Locate the cell with the specified text and output its (X, Y) center coordinate. 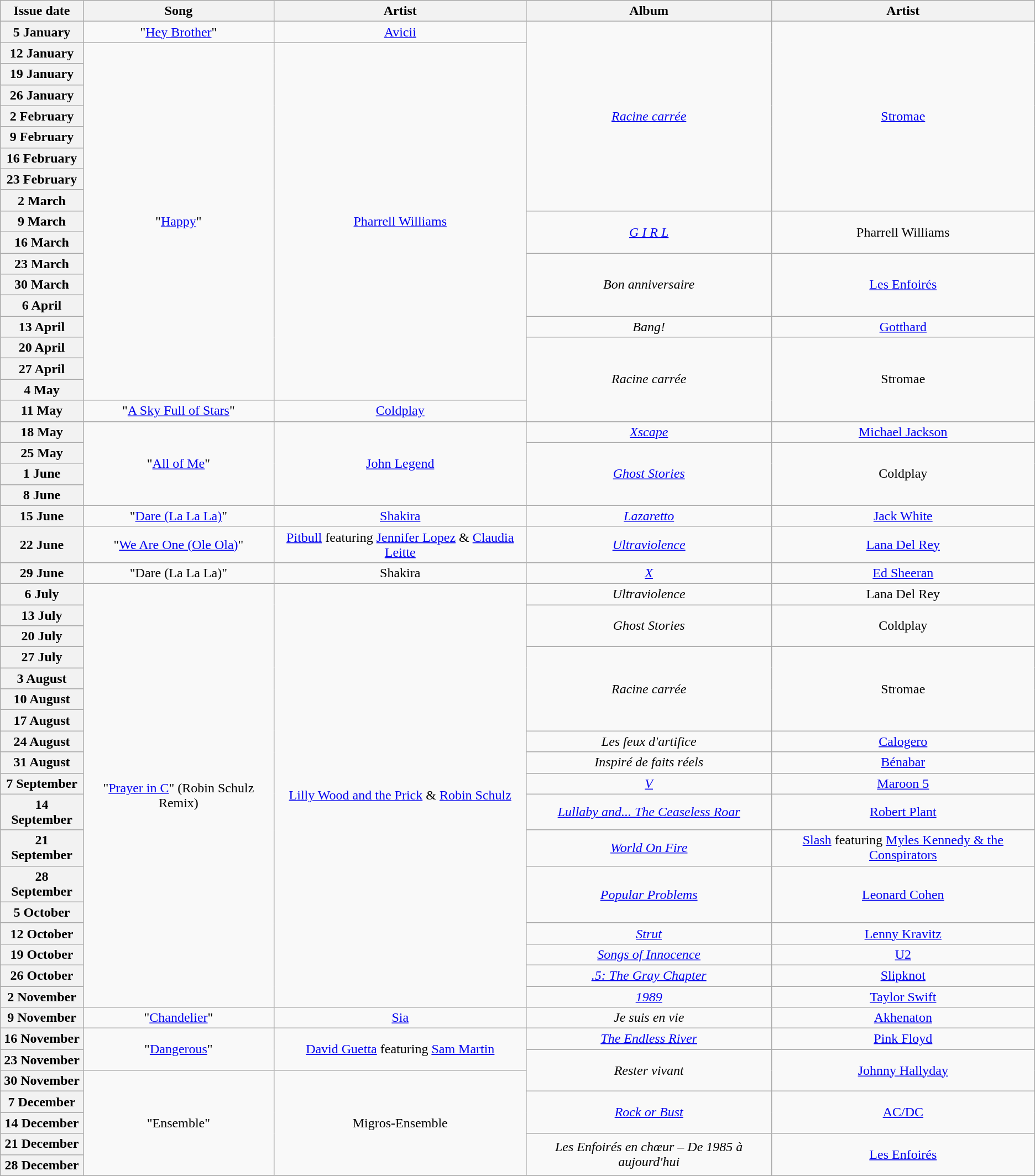
David Guetta featuring Sam Martin (400, 1049)
7 December (42, 1102)
25 May (42, 453)
Calogero (903, 741)
6 July (42, 594)
Michael Jackson (903, 432)
Akhenaton (903, 1018)
"Happy" (178, 221)
1989 (649, 997)
26 October (42, 975)
Slipknot (903, 975)
"We Are One (Ole Ola)" (178, 544)
7 September (42, 783)
Strut (649, 933)
Migros-Ensemble (400, 1123)
Avicii (400, 32)
14 September (42, 812)
Sia (400, 1018)
Ed Sheeran (903, 573)
9 February (42, 137)
Gotthard (903, 327)
20 July (42, 636)
4 May (42, 390)
Maroon 5 (903, 783)
13 April (42, 327)
V (649, 783)
11 May (42, 411)
Rock or Bust (649, 1112)
"Ensemble" (178, 1123)
"Hey Brother" (178, 32)
27 July (42, 657)
Lazaretto (649, 516)
10 August (42, 699)
23 March (42, 264)
"All of Me" (178, 463)
16 March (42, 242)
Rester vivant (649, 1070)
1 June (42, 474)
Album (649, 11)
Xscape (649, 432)
16 February (42, 158)
14 December (42, 1123)
19 October (42, 954)
Jack White (903, 516)
Leonard Cohen (903, 895)
27 April (42, 369)
23 February (42, 179)
20 April (42, 348)
16 November (42, 1039)
Taylor Swift (903, 997)
30 November (42, 1081)
Bang! (649, 327)
AC/DC (903, 1112)
28 September (42, 884)
23 November (42, 1060)
9 March (42, 221)
Inspiré de faits réels (649, 762)
5 January (42, 32)
"Prayer in C" (Robin Schulz Remix) (178, 795)
9 November (42, 1018)
Lenny Kravitz (903, 933)
8 June (42, 495)
Slash featuring Myles Kennedy & the Conspirators (903, 848)
Bon anniversaire (649, 285)
12 January (42, 53)
G I R L (649, 232)
The Endless River (649, 1039)
World On Fire (649, 848)
19 January (42, 74)
X (649, 573)
18 May (42, 432)
John Legend (400, 463)
13 July (42, 615)
U2 (903, 954)
Popular Problems (649, 895)
Song (178, 11)
.5: The Gray Chapter (649, 975)
Johnny Hallyday (903, 1070)
2 November (42, 997)
17 August (42, 720)
2 February (42, 116)
3 August (42, 678)
28 December (42, 1165)
24 August (42, 741)
Les feux d'artifice (649, 741)
Songs of Innocence (649, 954)
22 June (42, 544)
30 March (42, 285)
Pitbull featuring Jennifer Lopez & Claudia Leitte (400, 544)
Issue date (42, 11)
29 June (42, 573)
Pink Floyd (903, 1039)
Robert Plant (903, 812)
"A Sky Full of Stars" (178, 411)
Les Enfoirés en chœur – De 1985 à aujourd'hui (649, 1154)
26 January (42, 95)
Lilly Wood and the Prick & Robin Schulz (400, 795)
"Chandelier" (178, 1018)
Je suis en vie (649, 1018)
Bénabar (903, 762)
12 October (42, 933)
Lullaby and... The Ceaseless Roar (649, 812)
5 October (42, 912)
21 December (42, 1144)
31 August (42, 762)
15 June (42, 516)
"Dangerous" (178, 1049)
2 March (42, 200)
21 September (42, 848)
6 April (42, 306)
